Pinpoint the cell where the given text exists, returning its [X, Y] midpoint coordinate. 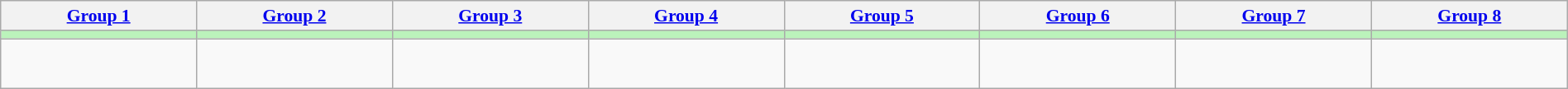
Group 7 [1274, 16]
Group 6 [1078, 16]
Group 3 [490, 16]
Group 8 [1469, 16]
Group 4 [686, 16]
Group 2 [294, 16]
Group 5 [882, 16]
Group 1 [99, 16]
